Detect which cell encompasses the target text, then output its (X, Y) center coordinate. 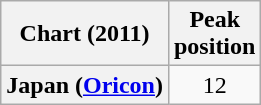
Chart (2011) (85, 34)
12 (214, 85)
Japan (Oricon) (85, 85)
Peakposition (214, 34)
